Identify which cell holds the provided text, then report its [x, y] central coordinate. 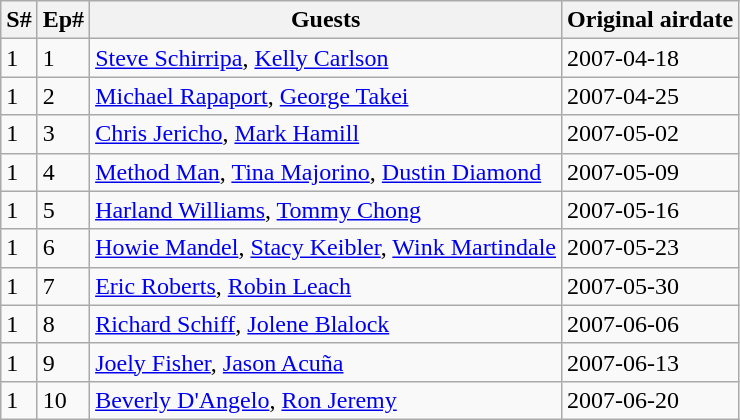
9 [63, 362]
2007-05-23 [650, 248]
Beverly D'Angelo, Ron Jeremy [326, 400]
2 [63, 96]
7 [63, 286]
Guests [326, 20]
2007-06-06 [650, 324]
Ep# [63, 20]
Harland Williams, Tommy Chong [326, 210]
4 [63, 172]
Original airdate [650, 20]
Richard Schiff, Jolene Blalock [326, 324]
2007-06-13 [650, 362]
Steve Schirripa, Kelly Carlson [326, 58]
2007-05-30 [650, 286]
5 [63, 210]
Eric Roberts, Robin Leach [326, 286]
S# [19, 20]
Joely Fisher, Jason Acuña [326, 362]
8 [63, 324]
2007-04-25 [650, 96]
Chris Jericho, Mark Hamill [326, 134]
2007-05-02 [650, 134]
6 [63, 248]
2007-05-09 [650, 172]
Method Man, Tina Majorino, Dustin Diamond [326, 172]
Michael Rapaport, George Takei [326, 96]
2007-06-20 [650, 400]
Howie Mandel, Stacy Keibler, Wink Martindale [326, 248]
3 [63, 134]
2007-05-16 [650, 210]
2007-04-18 [650, 58]
10 [63, 400]
